Pinpoint the cell where the given text exists, returning its (x, y) midpoint coordinate. 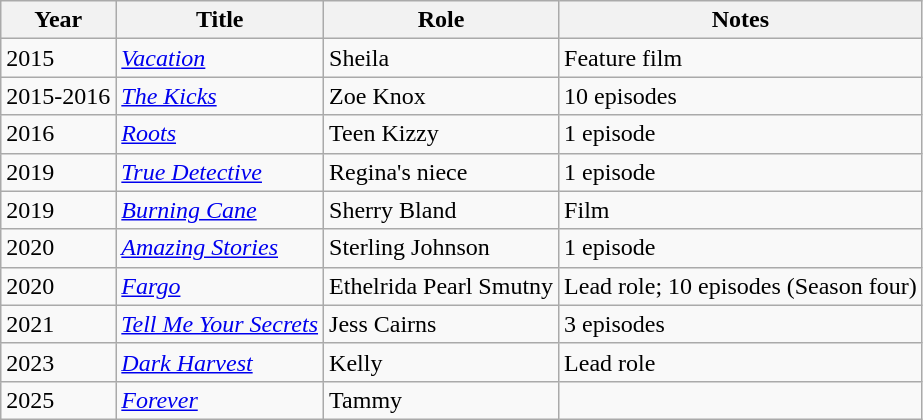
Kelly (442, 362)
Teen Kizzy (442, 134)
2023 (58, 362)
Dark Harvest (220, 362)
2015-2016 (58, 96)
The Kicks (220, 96)
Burning Cane (220, 210)
Amazing Stories (220, 248)
Sterling Johnson (442, 248)
Tell Me Your Secrets (220, 324)
Zoe Knox (442, 96)
Fargo (220, 286)
Notes (741, 20)
2015 (58, 58)
Forever (220, 400)
Regina's niece (442, 172)
Lead role; 10 episodes (Season four) (741, 286)
Tammy (442, 400)
Title (220, 20)
2016 (58, 134)
2025 (58, 400)
True Detective (220, 172)
Jess Cairns (442, 324)
Ethelrida Pearl Smutny (442, 286)
10 episodes (741, 96)
Sherry Bland (442, 210)
Film (741, 210)
Vacation (220, 58)
Roots (220, 134)
Year (58, 20)
Sheila (442, 58)
3 episodes (741, 324)
Feature film (741, 58)
2021 (58, 324)
Lead role (741, 362)
Role (442, 20)
